Locate the cell with the specified text and output its (X, Y) center coordinate. 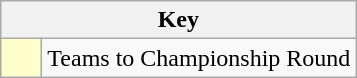
Key (178, 20)
Teams to Championship Round (199, 58)
